Capture the cell that displays the provided text and extract its [X, Y] central coordinate. 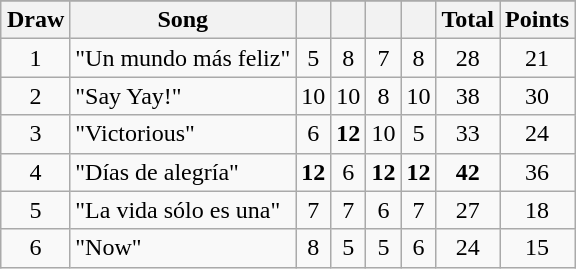
28 [468, 58]
Song [183, 20]
"Victorious" [183, 134]
"Días de alegría" [183, 172]
36 [538, 172]
"Un mundo más feliz" [183, 58]
1 [35, 58]
"La vida sólo es una" [183, 210]
4 [35, 172]
Draw [35, 20]
15 [538, 248]
27 [468, 210]
18 [538, 210]
Total [468, 20]
42 [468, 172]
30 [538, 96]
2 [35, 96]
38 [468, 96]
"Now" [183, 248]
3 [35, 134]
33 [468, 134]
Points [538, 20]
21 [538, 58]
"Say Yay!" [183, 96]
